Output the [x, y] coordinate of the center of the cell containing the given text.  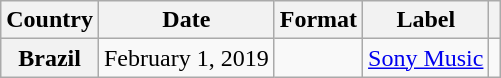
Brazil [50, 58]
Country [50, 20]
Date [186, 20]
Label [426, 20]
Sony Music [426, 58]
Format [318, 20]
February 1, 2019 [186, 58]
